Output the (X, Y) coordinate of the center of the cell containing the given text.  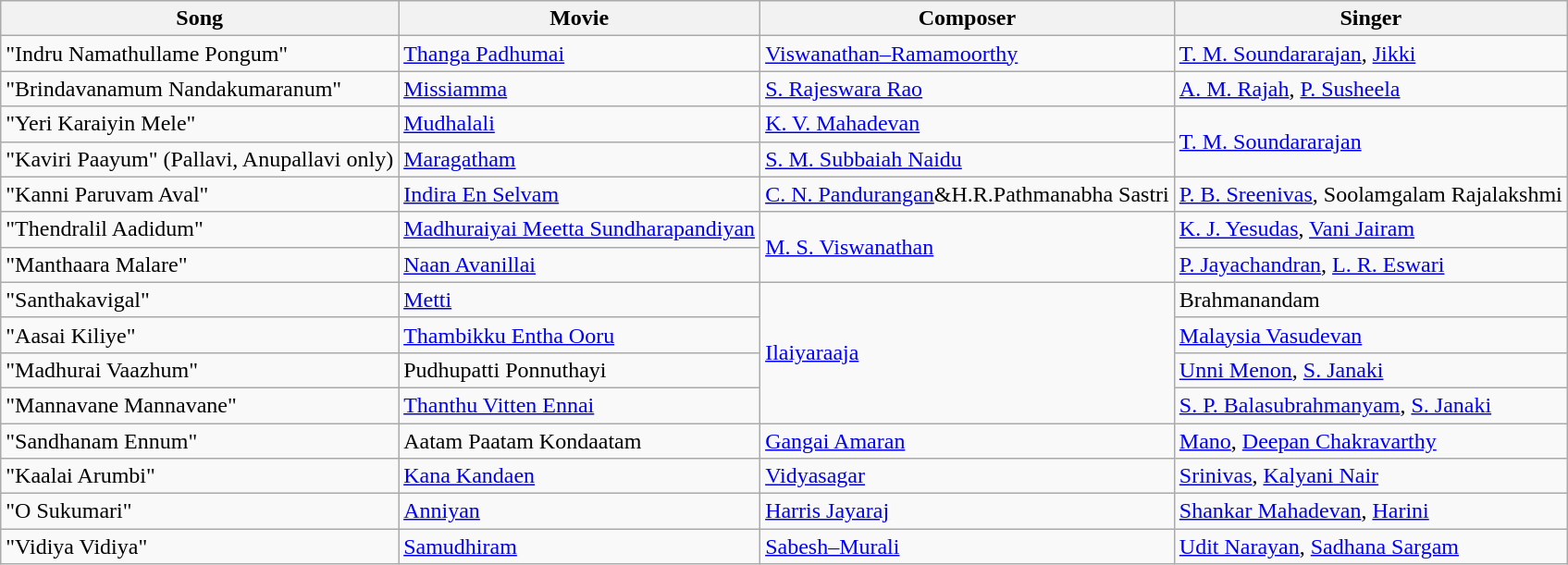
Metti (579, 300)
"Brindavanamum Nandakumaranum" (200, 89)
Aatam Paatam Kondaatam (579, 441)
Unni Menon, S. Janaki (1371, 370)
P. Jayachandran, L. R. Eswari (1371, 264)
Pudhupatti Ponnuthayi (579, 370)
Composer (968, 18)
Shankar Mahadevan, Harini (1371, 511)
Thanga Padhumai (579, 54)
C. N. Pandurangan&H.R.Pathmanabha Sastri (968, 194)
"Yeri Karaiyin Mele" (200, 124)
Harris Jayaraj (968, 511)
Samudhiram (579, 547)
Ilaiyaraaja (968, 352)
K. J. Yesudas, Vani Jairam (1371, 229)
Brahmanandam (1371, 300)
Madhuraiyai Meetta Sundharapandiyan (579, 229)
S. M. Subbaiah Naidu (968, 159)
"Vidiya Vidiya" (200, 547)
T. M. Soundararajan, Jikki (1371, 54)
"O Sukumari" (200, 511)
Mudhalali (579, 124)
Mano, Deepan Chakravarthy (1371, 441)
Srinivas, Kalyani Nair (1371, 476)
"Madhurai Vaazhum" (200, 370)
Indira En Selvam (579, 194)
"Sandhanam Ennum" (200, 441)
Sabesh–Murali (968, 547)
"Indru Namathullame Pongum" (200, 54)
Gangai Amaran (968, 441)
"Aasai Kiliye" (200, 335)
S. Rajeswara Rao (968, 89)
Missiamma (579, 89)
K. V. Mahadevan (968, 124)
"Kanni Paruvam Aval" (200, 194)
"Thendralil Aadidum" (200, 229)
Vidyasagar (968, 476)
Malaysia Vasudevan (1371, 335)
Song (200, 18)
P. B. Sreenivas, Soolamgalam Rajalakshmi (1371, 194)
T. M. Soundararajan (1371, 141)
Movie (579, 18)
Maragatham (579, 159)
Viswanathan–Ramamoorthy (968, 54)
S. P. Balasubrahmanyam, S. Janaki (1371, 405)
Naan Avanillai (579, 264)
Thambikku Entha Ooru (579, 335)
"Kaviri Paayum" (Pallavi, Anupallavi only) (200, 159)
"Manthaara Malare" (200, 264)
"Santhakavigal" (200, 300)
Singer (1371, 18)
"Kaalai Arumbi" (200, 476)
Udit Narayan, Sadhana Sargam (1371, 547)
M. S. Viswanathan (968, 247)
Anniyan (579, 511)
Thanthu Vitten Ennai (579, 405)
A. M. Rajah, P. Susheela (1371, 89)
"Mannavane Mannavane" (200, 405)
Kana Kandaen (579, 476)
